Return the [X, Y] coordinate for the center point of the cell that contains the specified text.  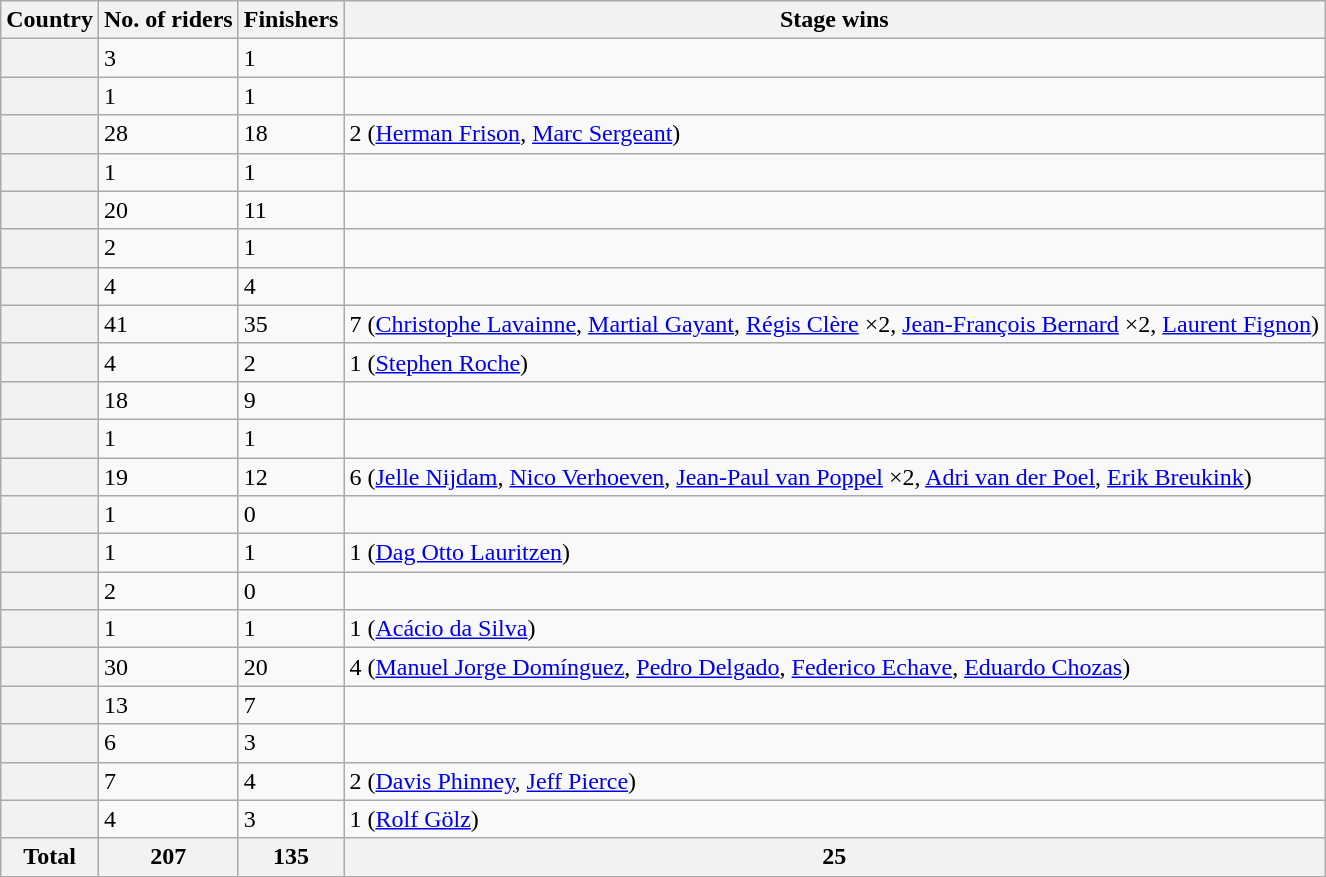
19 [168, 477]
135 [291, 857]
7 (Christophe Lavainne, Martial Gayant, Régis Clère ×2, Jean-François Bernard ×2, Laurent Fignon) [834, 324]
No. of riders [168, 20]
6 [168, 743]
35 [291, 324]
Total [50, 857]
28 [168, 134]
30 [168, 667]
2 (Davis Phinney, Jeff Pierce) [834, 781]
25 [834, 857]
Stage wins [834, 20]
1 (Rolf Gölz) [834, 819]
Finishers [291, 20]
11 [291, 210]
13 [168, 705]
1 (Acácio da Silva) [834, 629]
9 [291, 400]
2 (Herman Frison, Marc Sergeant) [834, 134]
1 (Dag Otto Lauritzen) [834, 553]
Country [50, 20]
12 [291, 477]
4 (Manuel Jorge Domínguez, Pedro Delgado, Federico Echave, Eduardo Chozas) [834, 667]
41 [168, 324]
1 (Stephen Roche) [834, 362]
6 (Jelle Nijdam, Nico Verhoeven, Jean-Paul van Poppel ×2, Adri van der Poel, Erik Breukink) [834, 477]
207 [168, 857]
